Pinpoint the cell where the given text exists, returning its (X, Y) midpoint coordinate. 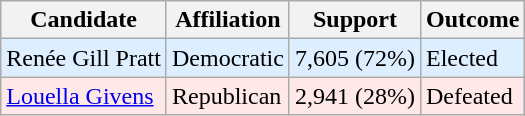
7,605 (72%) (354, 58)
Democratic (228, 58)
Elected (472, 58)
Affiliation (228, 20)
Defeated (472, 96)
Louella Givens (84, 96)
Outcome (472, 20)
Candidate (84, 20)
Republican (228, 96)
Support (354, 20)
Renée Gill Pratt (84, 58)
2,941 (28%) (354, 96)
